Extract the [X, Y] coordinate from the center of the cell holding the provided text.  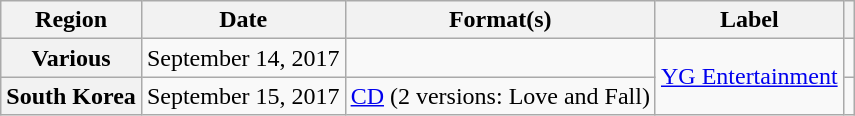
CD (2 versions: Love and Fall) [500, 96]
YG Entertainment [749, 77]
September 14, 2017 [243, 58]
Region [72, 20]
Date [243, 20]
Format(s) [500, 20]
September 15, 2017 [243, 96]
South Korea [72, 96]
Various [72, 58]
Label [749, 20]
